Pinpoint the cell where the given text exists, returning its (x, y) midpoint coordinate. 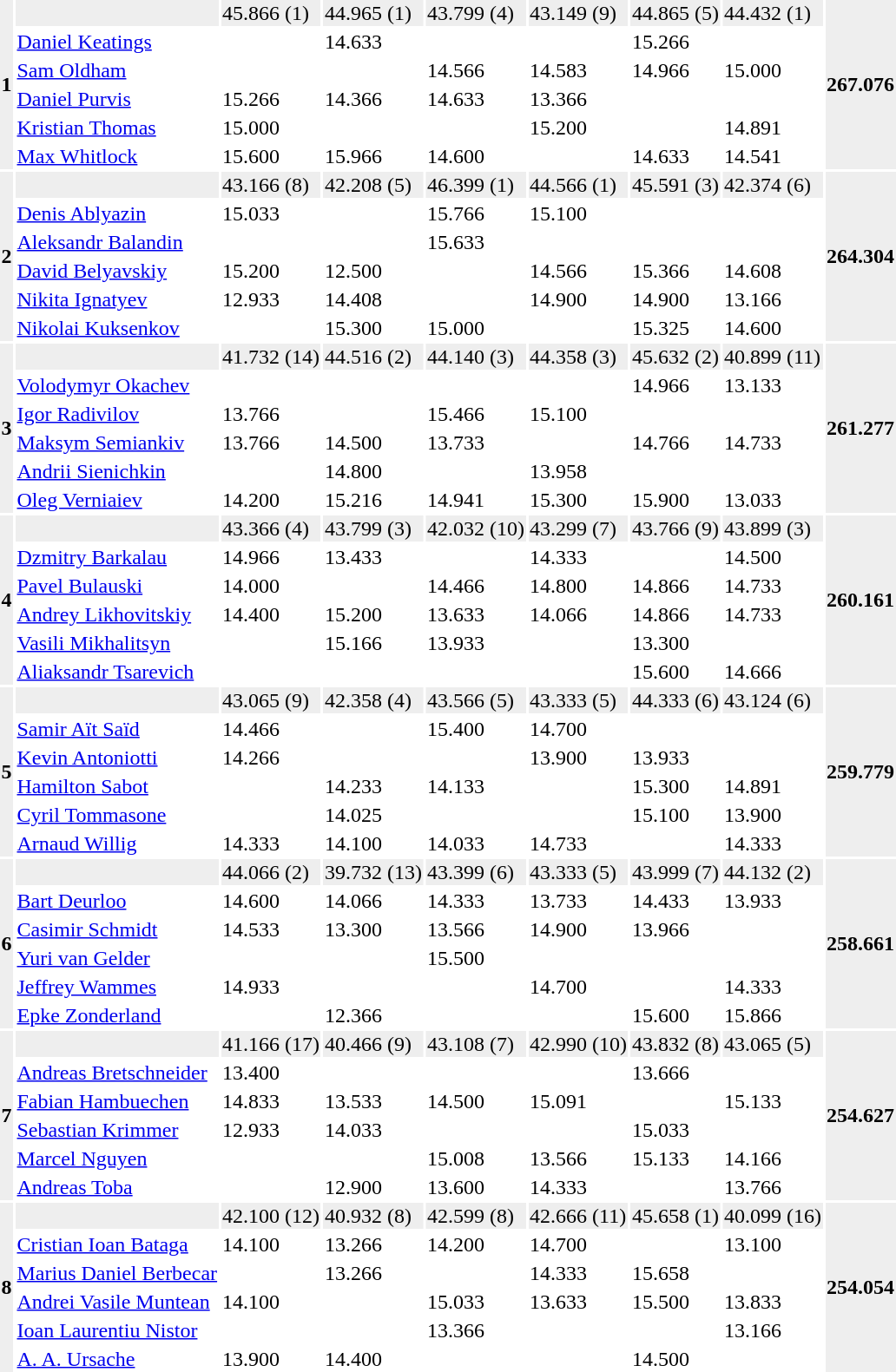
13.966 (675, 929)
254.627 (860, 1116)
45.591 (3) (675, 185)
42.990 (10) (578, 1044)
Oleg Verniaiev (117, 500)
43.799 (3) (373, 528)
1 (7, 85)
15.658 (675, 1273)
12.500 (373, 271)
Aleksandr Balandin (117, 242)
Cristian Ioan Bataga (117, 1244)
15.325 (675, 328)
267.076 (860, 85)
14.366 (373, 99)
Andrei Vasile Muntean (117, 1302)
44.140 (3) (476, 357)
44.132 (2) (773, 872)
42.100 (12) (271, 1216)
Denis Ablyazin (117, 213)
15.216 (373, 500)
15.400 (476, 729)
43.399 (6) (476, 872)
Andrii Sienichkin (117, 471)
Vasili Mikhalitsyn (117, 643)
3 (7, 429)
43.065 (9) (271, 700)
43.999 (7) (675, 872)
2 (7, 257)
Andreas Bretschneider (117, 1073)
Maksym Semiankiv (117, 443)
A. A. Ursache (117, 1359)
259.779 (860, 772)
45.866 (1) (271, 13)
40.099 (16) (773, 1216)
15.466 (476, 414)
43.166 (8) (271, 185)
Cyril Tommasone (117, 815)
43.766 (9) (675, 528)
40.932 (8) (373, 1216)
Kristian Thomas (117, 128)
Bart Deurloo (117, 901)
45.632 (2) (675, 357)
43.149 (9) (578, 13)
Yuri van Gelder (117, 958)
5 (7, 772)
13.433 (373, 557)
44.566 (1) (578, 185)
14.133 (476, 786)
Fabian Hambuechen (117, 1101)
260.161 (860, 601)
Andreas Toba (117, 1187)
Pavel Bulauski (117, 586)
258.661 (860, 944)
15.966 (373, 156)
13.600 (476, 1187)
14.166 (773, 1159)
14.433 (675, 901)
Nikolai Kuksenkov (117, 328)
39.732 (13) (373, 872)
Casimir Schmidt (117, 929)
David Belyavskiy (117, 271)
43.124 (6) (773, 700)
8 (7, 1288)
254.054 (860, 1288)
43.566 (5) (476, 700)
14.233 (373, 786)
15.366 (675, 271)
44.516 (2) (373, 357)
44.865 (5) (675, 13)
15.008 (476, 1159)
14.833 (271, 1101)
43.799 (4) (476, 13)
Jeffrey Wammes (117, 987)
Daniel Purvis (117, 99)
43.065 (5) (773, 1044)
Nikita Ignatyev (117, 299)
15.091 (578, 1101)
44.432 (1) (773, 13)
264.304 (860, 257)
42.599 (8) (476, 1216)
7 (7, 1116)
Volodymyr Okachev (117, 385)
Ioan Laurentiu Nistor (117, 1330)
Dzmitry Barkalau (117, 557)
43.899 (3) (773, 528)
14.408 (373, 299)
Samir Aït Saïd (117, 729)
14.533 (271, 929)
Marius Daniel Berbecar (117, 1273)
Marcel Nguyen (117, 1159)
44.358 (3) (578, 357)
41.732 (14) (271, 357)
43.299 (7) (578, 528)
14.941 (476, 500)
43.366 (4) (271, 528)
44.066 (2) (271, 872)
14.266 (271, 758)
Aliaksandr Tsarevich (117, 672)
Arnaud Willig (117, 844)
14.608 (773, 271)
14.666 (773, 672)
14.000 (271, 586)
Daniel Keatings (117, 42)
12.366 (373, 1015)
14.583 (578, 70)
40.899 (11) (773, 357)
40.466 (9) (373, 1044)
42.358 (4) (373, 700)
42.666 (11) (578, 1216)
15.900 (675, 500)
14.766 (675, 443)
Hamilton Sabot (117, 786)
15.166 (373, 643)
13.666 (675, 1073)
Kevin Antoniotti (117, 758)
4 (7, 601)
14.541 (773, 156)
Sam Oldham (117, 70)
46.399 (1) (476, 185)
12.900 (373, 1187)
41.166 (17) (271, 1044)
15.766 (476, 213)
Igor Radivilov (117, 414)
45.658 (1) (675, 1216)
42.032 (10) (476, 528)
Epke Zonderland (117, 1015)
Andrey Likhovitskiy (117, 614)
42.374 (6) (773, 185)
13.033 (773, 500)
13.133 (773, 385)
13.533 (373, 1101)
13.833 (773, 1302)
13.400 (271, 1073)
13.958 (578, 471)
15.633 (476, 242)
44.965 (1) (373, 13)
6 (7, 944)
43.108 (7) (476, 1044)
42.208 (5) (373, 185)
14.025 (373, 815)
43.832 (8) (675, 1044)
15.866 (773, 1015)
13.100 (773, 1244)
261.277 (860, 429)
Max Whitlock (117, 156)
14.933 (271, 987)
Sebastian Krimmer (117, 1130)
44.333 (6) (675, 700)
